Determine the [X, Y] coordinate at the center of the cell enclosing the given text.  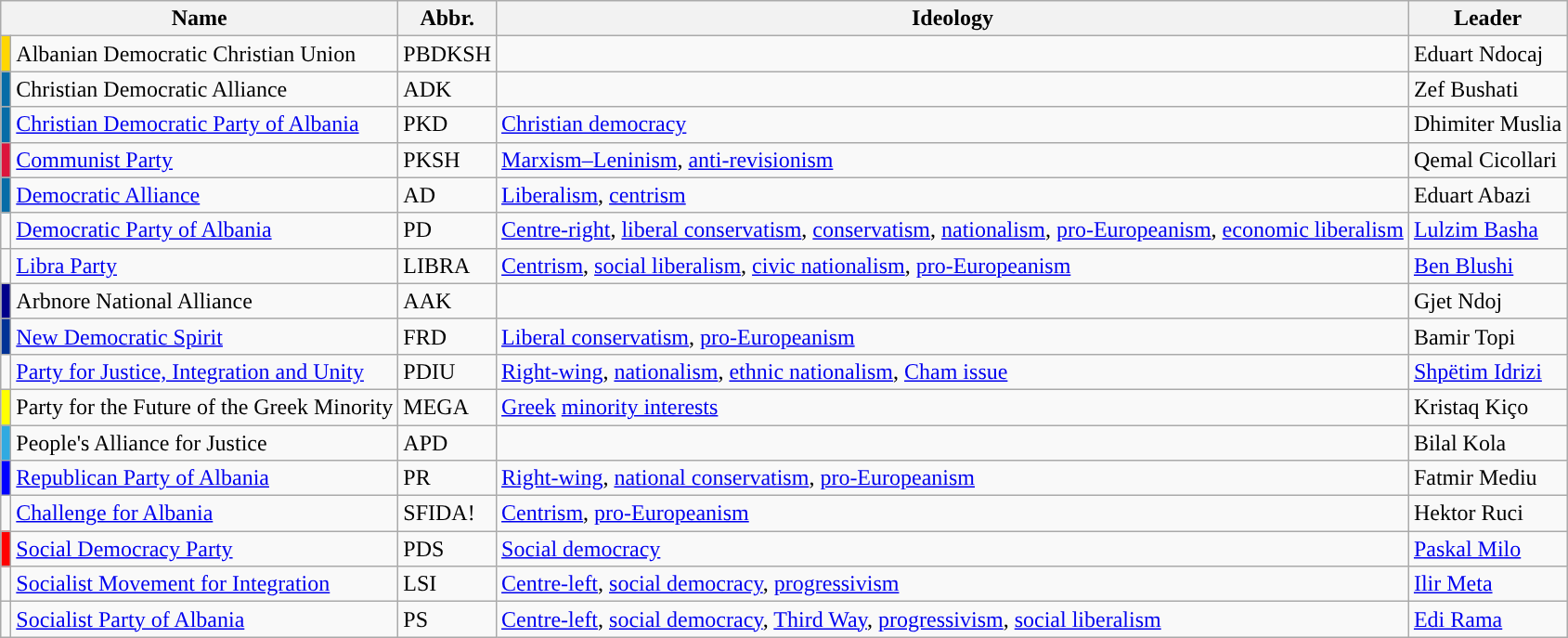
PDS [447, 549]
PKD [447, 124]
AAK [447, 301]
Centrism, pro-Europeanism [952, 514]
Party for the Future of the Greek Minority [204, 407]
PBDKSH [447, 54]
Abbr. [447, 19]
LSI [447, 584]
FRD [447, 336]
Christian Democratic Alliance [204, 89]
Ben Blushi [1487, 266]
PD [447, 230]
Ilir Meta [1487, 584]
Shpëtim Idrizi [1487, 371]
PR [447, 478]
Lulzim Basha [1487, 230]
PS [447, 619]
Bilal Kola [1487, 443]
PKSH [447, 160]
Centre-left, social democracy, Third Way, progressivism, social liberalism [952, 619]
AD [447, 195]
ADK [447, 89]
PDIU [447, 371]
SFIDA! [447, 514]
Democratic Party of Albania [204, 230]
Challenge for Albania [204, 514]
Centrism, social liberalism, civic nationalism, pro-Europeanism [952, 266]
Gjet Ndoj [1487, 301]
Greek minority interests [952, 407]
MEGA [447, 407]
Right-wing, nationalism, ethnic nationalism, Cham issue [952, 371]
Right-wing, national conservatism, pro-Europeanism [952, 478]
Edi Rama [1487, 619]
Eduart Ndocaj [1487, 54]
Bamir Topi [1487, 336]
Centre-left, social democracy, progressivism [952, 584]
Democratic Alliance [204, 195]
Albanian Democratic Christian Union [204, 54]
Socialist Movement for Integration [204, 584]
Liberal conservatism, pro-Europeanism [952, 336]
Qemal Cicollari [1487, 160]
Libra Party [204, 266]
Social democracy [952, 549]
APD [447, 443]
Ideology [952, 19]
Name [200, 19]
Communist Party [204, 160]
Dhimiter Muslia [1487, 124]
Arbnore National Alliance [204, 301]
Fatmir Mediu [1487, 478]
Paskal Milo [1487, 549]
Marxism–Leninism, anti-revisionism [952, 160]
Centre-right, liberal conservatism, conservatism, nationalism, pro-Europeanism, economic liberalism [952, 230]
Liberalism, centrism [952, 195]
New Democratic Spirit [204, 336]
Party for Justice, Integration and Unity [204, 371]
People's Alliance for Justice [204, 443]
Hektor Ruci [1487, 514]
Socialist Party of Albania [204, 619]
Republican Party of Albania [204, 478]
Social Democracy Party [204, 549]
Leader [1487, 19]
Kristaq Kiço [1487, 407]
Christian democracy [952, 124]
LIBRA [447, 266]
Eduart Abazi [1487, 195]
Zef Bushati [1487, 89]
Christian Democratic Party of Albania [204, 124]
